Search for the cell housing the specified text and yield its (X, Y) center coordinate. 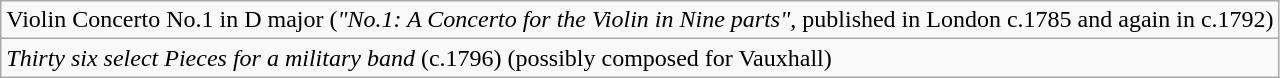
Violin Concerto No.1 in D major ("No.1: A Concerto for the Violin in Nine parts", published in London c.1785 and again in c.1792) (640, 20)
Thirty six select Pieces for a military band (c.1796) (possibly composed for Vauxhall) (640, 58)
